Provide the [X, Y] coordinate of the cell's center where the given text is located.  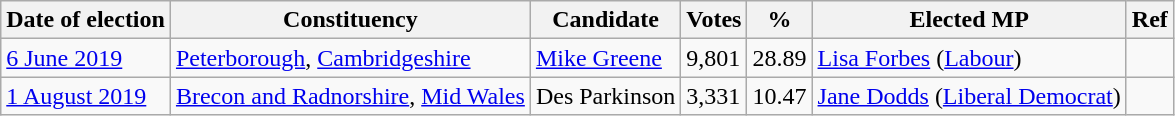
Date of election [86, 20]
Ref [1150, 20]
28.89 [780, 58]
Peterborough, Cambridgeshire [350, 58]
6 June 2019 [86, 58]
9,801 [714, 58]
Des Parkinson [605, 96]
Elected MP [969, 20]
% [780, 20]
3,331 [714, 96]
Mike Greene [605, 58]
Candidate [605, 20]
Jane Dodds (Liberal Democrat) [969, 96]
Lisa Forbes (Labour) [969, 58]
Brecon and Radnorshire, Mid Wales [350, 96]
Votes [714, 20]
Constituency [350, 20]
10.47 [780, 96]
1 August 2019 [86, 96]
